Scan for the cell matching the given text and deliver its [X, Y] coordinate at center. 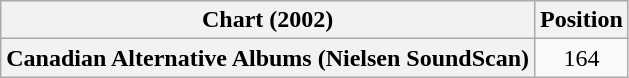
Canadian Alternative Albums (Nielsen SoundScan) [268, 58]
Position [582, 20]
Chart (2002) [268, 20]
164 [582, 58]
